Scan for the cell matching the given text and deliver its [x, y] coordinate at center. 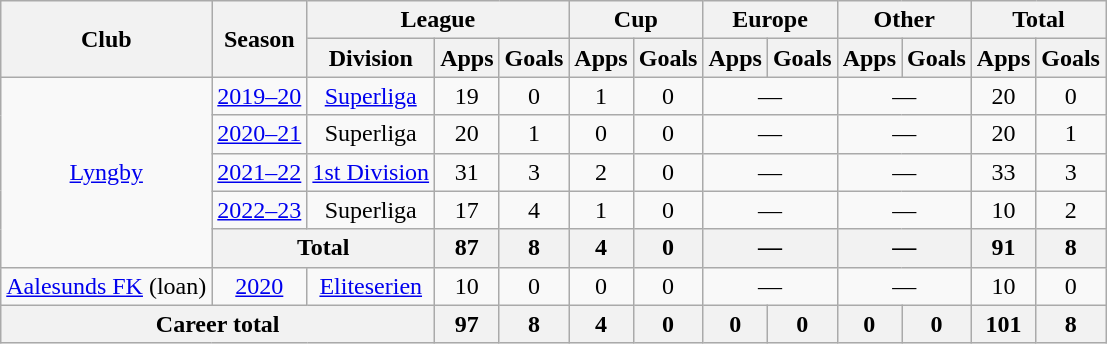
Lyngby [106, 172]
Other [904, 20]
97 [467, 324]
2020 [260, 286]
Eliteserien [371, 286]
Division [371, 58]
91 [1003, 248]
101 [1003, 324]
Club [106, 39]
2019–20 [260, 96]
87 [467, 248]
2022–23 [260, 210]
17 [467, 210]
Europe [770, 20]
Cup [636, 20]
1st Division [371, 172]
2021–22 [260, 172]
Career total [218, 324]
33 [1003, 172]
League [438, 20]
19 [467, 96]
2020–21 [260, 134]
31 [467, 172]
Aalesunds FK (loan) [106, 286]
Season [260, 39]
